Detect which cell encompasses the target text, then output its [x, y] center coordinate. 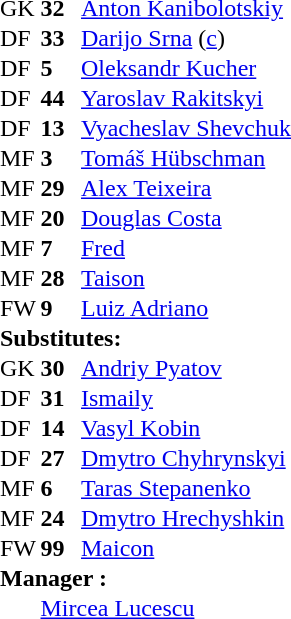
Ismaily [186, 398]
Tomáš Hübschman [186, 158]
Taras Stepanenko [186, 488]
GK [19, 368]
13 [60, 128]
33 [60, 38]
Oleksandr Kucher [186, 68]
Douglas Costa [186, 218]
9 [60, 308]
20 [60, 218]
99 [60, 548]
24 [60, 518]
28 [60, 278]
Maicon [186, 548]
31 [60, 398]
Dmytro Hrechyshkin [186, 518]
Andriy Pyatov [186, 368]
Alex Teixeira [186, 188]
Vyacheslav Shevchuk [186, 128]
5 [60, 68]
Darijo Srna (c) [186, 38]
Vasyl Kobin [186, 428]
29 [60, 188]
44 [60, 98]
Fred [186, 248]
Luiz Adriano [186, 308]
27 [60, 458]
Taison [186, 278]
Yaroslav Rakitskyi [186, 98]
6 [60, 488]
7 [60, 248]
Dmytro Chyhrynskyi [186, 458]
3 [60, 158]
30 [60, 368]
14 [60, 428]
